Return [x, y] of the center of cell containing provided text 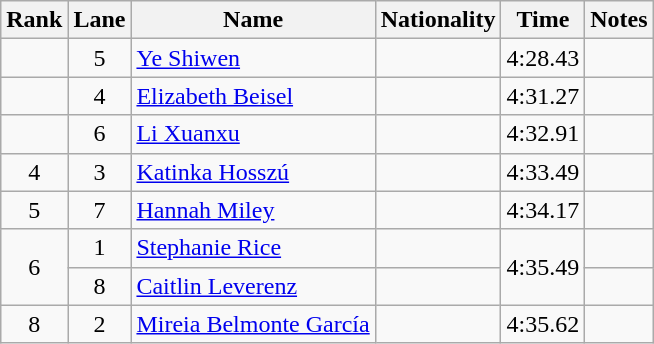
4:32.91 [543, 134]
Name [253, 20]
4:33.49 [543, 172]
Elizabeth Beisel [253, 96]
Caitlin Leverenz [253, 286]
4:28.43 [543, 58]
1 [100, 248]
Notes [619, 20]
7 [100, 210]
Hannah Miley [253, 210]
4:35.62 [543, 324]
Mireia Belmonte García [253, 324]
Katinka Hosszú [253, 172]
2 [100, 324]
4:31.27 [543, 96]
4:34.17 [543, 210]
Nationality [438, 20]
Stephanie Rice [253, 248]
Ye Shiwen [253, 58]
Time [543, 20]
Rank [34, 20]
Li Xuanxu [253, 134]
4:35.49 [543, 267]
Lane [100, 20]
3 [100, 172]
